Provide the [X, Y] coordinate of the cell's center where the given text is located.  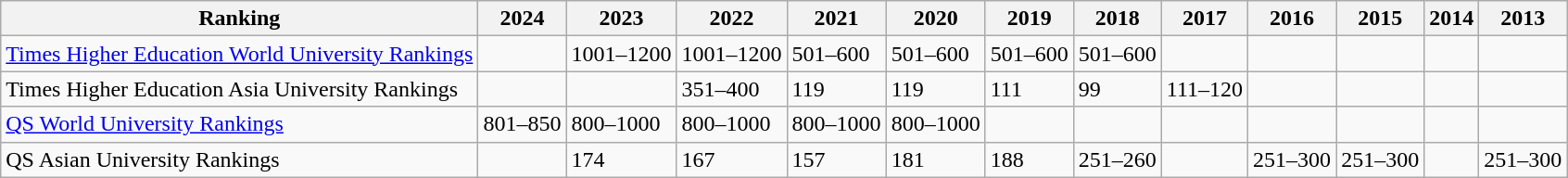
2014 [1451, 19]
167 [732, 159]
181 [936, 159]
2015 [1381, 19]
251–260 [1118, 159]
Ranking [239, 19]
2023 [621, 19]
2013 [1524, 19]
2020 [936, 19]
111–120 [1205, 89]
2024 [523, 19]
2018 [1118, 19]
111 [1029, 89]
2022 [732, 19]
Times Higher Education World University Rankings [239, 54]
2021 [836, 19]
Times Higher Education Asia University Rankings [239, 89]
QS World University Rankings [239, 124]
QS Asian University Rankings [239, 159]
351–400 [732, 89]
188 [1029, 159]
157 [836, 159]
99 [1118, 89]
174 [621, 159]
801–850 [523, 124]
2019 [1029, 19]
2016 [1292, 19]
2017 [1205, 19]
